Search for the cell housing the specified text and yield its [x, y] center coordinate. 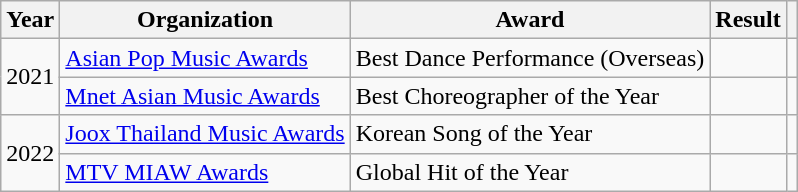
Mnet Asian Music Awards [205, 96]
Global Hit of the Year [530, 172]
Best Dance Performance (Overseas) [530, 58]
Asian Pop Music Awards [205, 58]
2022 [30, 153]
Korean Song of the Year [530, 134]
Organization [205, 20]
Joox Thailand Music Awards [205, 134]
2021 [30, 77]
Year [30, 20]
MTV MIAW Awards [205, 172]
Best Choreographer of the Year [530, 96]
Result [748, 20]
Award [530, 20]
